Provide the (x, y) coordinate of the cell's center where the given text is located.  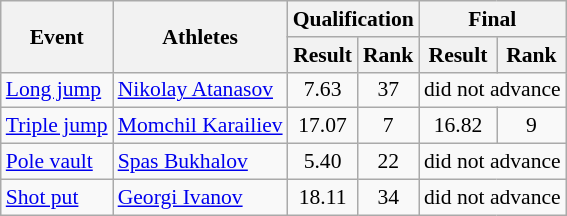
34 (388, 197)
17.07 (323, 126)
Final (492, 19)
Long jump (57, 90)
7 (388, 126)
Spas Bukhalov (200, 162)
Pole vault (57, 162)
Nikolay Atanasov (200, 90)
Georgi Ivanov (200, 197)
18.11 (323, 197)
Event (57, 36)
37 (388, 90)
22 (388, 162)
16.82 (458, 126)
7.63 (323, 90)
Momchil Karailiev (200, 126)
Triple jump (57, 126)
Shot put (57, 197)
Qualification (354, 19)
Athletes (200, 36)
5.40 (323, 162)
9 (532, 126)
